For the text-containing cell, return its midpoint in (x, y) coordinate format. 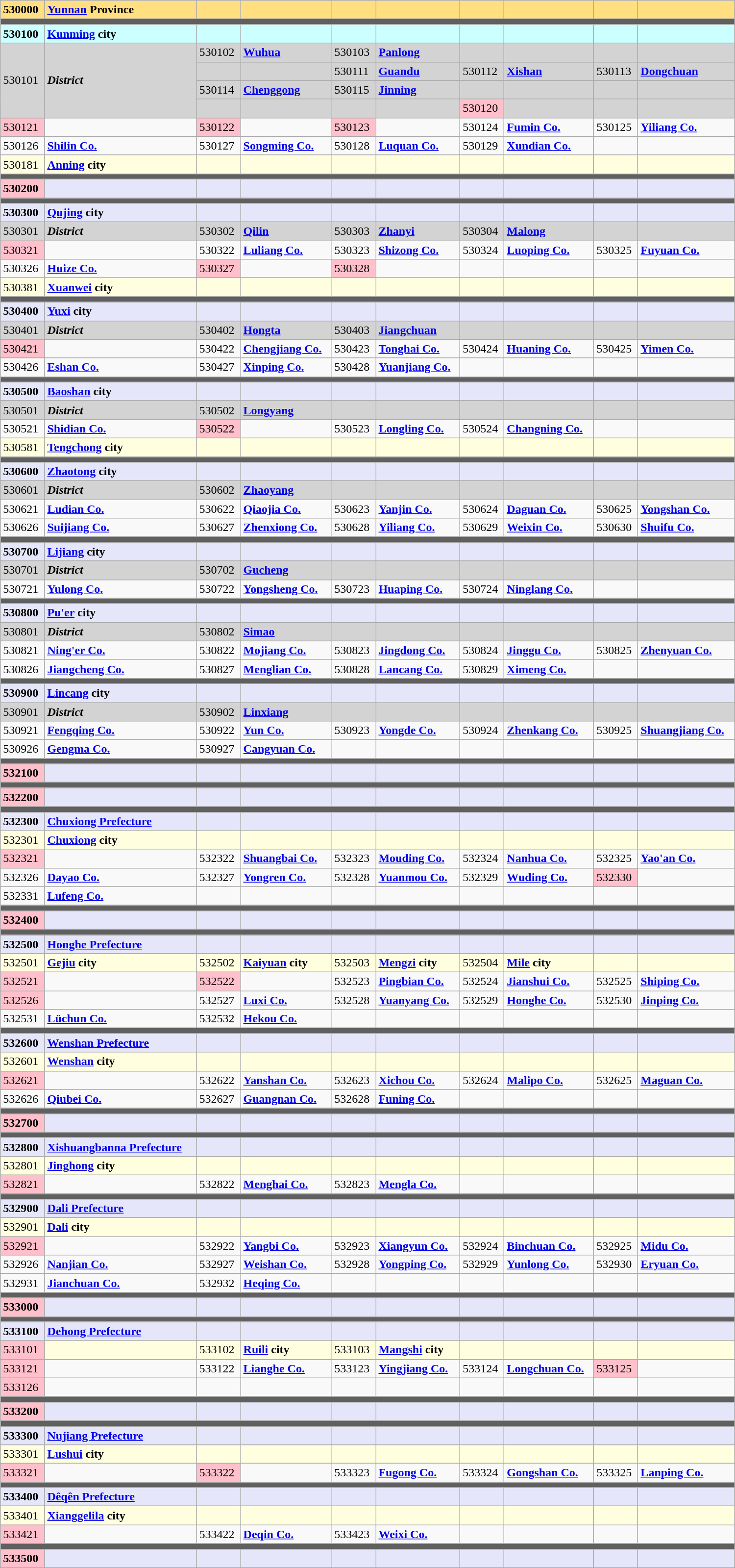
532530 (616, 1000)
530402 (219, 330)
Panlong (418, 52)
533301 (23, 1454)
Zhanyi (418, 231)
532522 (219, 982)
530822 (219, 650)
Lianghe Co. (286, 1368)
Nanjian Co. (121, 1265)
530522 (219, 429)
530427 (219, 367)
532526 (23, 1000)
530827 (219, 669)
Mengzi city (418, 963)
Fumin Co. (549, 127)
Menghai Co. (286, 1184)
Yongshan Co. (686, 509)
530722 (219, 589)
Malipo Co. (549, 1080)
Ninglang Co. (549, 589)
Mile city (549, 963)
Xishan (549, 71)
Weixi Co. (418, 1534)
532529 (482, 1000)
532325 (616, 859)
532326 (23, 877)
Fengqing Co. (121, 731)
Jinghong city (121, 1165)
532504 (482, 963)
Yanjin Co. (418, 509)
Luoping Co. (549, 250)
530524 (482, 429)
Guangnan Co. (286, 1099)
532622 (219, 1080)
Fuyuan Co. (686, 250)
532929 (482, 1265)
532822 (219, 1184)
Yimen Co. (686, 349)
533124 (482, 1368)
532928 (354, 1265)
530323 (354, 250)
532327 (219, 877)
Baoshan city (121, 391)
533200 (23, 1411)
532331 (23, 896)
Huaping Co. (418, 589)
530602 (219, 490)
530425 (616, 349)
530627 (219, 528)
532527 (219, 1000)
532931 (23, 1283)
Yun Co. (286, 731)
532323 (354, 859)
530621 (23, 509)
530927 (219, 749)
530900 (23, 693)
530400 (23, 311)
Songming Co. (286, 146)
533401 (23, 1516)
532924 (482, 1246)
530324 (482, 250)
530901 (23, 711)
530823 (354, 650)
530624 (482, 509)
532324 (482, 859)
530925 (616, 731)
Yulong Co. (121, 589)
530115 (354, 90)
530327 (219, 269)
533321 (23, 1473)
Qiaojia Co. (286, 509)
530801 (23, 632)
Yunnan Province (121, 10)
Mengla Co. (418, 1184)
Nanhua Co. (549, 859)
532525 (616, 982)
532600 (23, 1043)
Zhenxiong Co. (286, 528)
Xichou Co. (418, 1080)
Yangbi Co. (286, 1246)
533102 (219, 1350)
530000 (23, 10)
Jianchuan Co. (121, 1283)
Zhenkang Co. (549, 731)
Yingjiang Co. (418, 1368)
530112 (482, 71)
530826 (23, 669)
530300 (23, 213)
Yunlong Co. (549, 1265)
530127 (219, 146)
Dongchuan (686, 71)
530501 (23, 410)
Xianggelila city (121, 1516)
Linxiang (286, 711)
533421 (23, 1534)
532800 (23, 1147)
532926 (23, 1265)
Dêqên Prefecture (121, 1497)
530701 (23, 570)
Longling Co. (418, 429)
532801 (23, 1165)
530301 (23, 231)
Lijiang city (121, 552)
Longchuan Co. (549, 1368)
Yongsheng Co. (286, 589)
532927 (219, 1265)
532524 (482, 982)
Jingdong Co. (418, 650)
530129 (482, 146)
Fugong Co. (418, 1473)
530103 (354, 52)
Eshan Co. (121, 367)
530401 (23, 330)
530600 (23, 472)
530102 (219, 52)
Yongping Co. (418, 1265)
Shiping Co. (686, 982)
532621 (23, 1080)
530821 (23, 650)
Chuxiong city (121, 840)
Weishan Co. (286, 1265)
530721 (23, 589)
Pingbian Co. (418, 982)
532900 (23, 1209)
Hongta (286, 330)
Mojiang Co. (286, 650)
Yuanyang Co. (418, 1000)
532628 (354, 1099)
533121 (23, 1368)
Wuhua (286, 52)
532532 (219, 1019)
Dayao Co. (121, 877)
530121 (23, 127)
Mangshi city (418, 1350)
533101 (23, 1350)
530302 (219, 231)
533123 (354, 1368)
530328 (354, 269)
Gengma Co. (121, 749)
530124 (482, 127)
530128 (354, 146)
530829 (482, 669)
Lincang city (121, 693)
Dehong Prefecture (121, 1331)
Funing Co. (418, 1099)
530422 (219, 349)
Dali city (121, 1227)
Lancang Co. (418, 669)
530126 (23, 146)
530926 (23, 749)
532502 (219, 963)
Heqing Co. (286, 1283)
530601 (23, 490)
532925 (616, 1246)
Jinning (418, 90)
530724 (482, 589)
Longyang (286, 410)
533325 (616, 1473)
532923 (354, 1246)
Xinping Co. (286, 367)
532821 (23, 1184)
533103 (354, 1350)
532330 (616, 877)
530114 (219, 90)
Zhenyuan Co. (686, 650)
Lufeng Co. (121, 896)
Lushui city (121, 1454)
Luxi Co. (286, 1000)
Binchuan Co. (549, 1246)
Jiangchuan (418, 330)
530800 (23, 613)
Yuxi city (121, 311)
530421 (23, 349)
530123 (354, 127)
Jianshui Co. (549, 982)
Midu Co. (686, 1246)
Maguan Co. (686, 1080)
530628 (354, 528)
Qilin (286, 231)
532626 (23, 1099)
Anning city (121, 164)
Cangyuan Co. (286, 749)
Chuxiong Prefecture (121, 821)
530702 (219, 570)
532300 (23, 821)
530802 (219, 632)
Honghe Co. (549, 1000)
Gucheng (286, 570)
Shuangbai Co. (286, 859)
530403 (354, 330)
Xuanwei city (121, 287)
Changning Co. (549, 429)
530321 (23, 250)
Suijiang Co. (121, 528)
532625 (616, 1080)
533126 (23, 1387)
533422 (219, 1534)
Ruili city (286, 1350)
530626 (23, 528)
533322 (219, 1473)
530381 (23, 287)
530922 (219, 731)
530581 (23, 447)
530120 (482, 108)
530500 (23, 391)
Wuding Co. (549, 877)
530902 (219, 711)
530723 (354, 589)
Yuanjiang Co. (418, 367)
532930 (616, 1265)
532501 (23, 963)
Nujiang Prefecture (121, 1435)
530924 (482, 731)
532624 (482, 1080)
532400 (23, 920)
533324 (482, 1473)
532322 (219, 859)
530181 (23, 164)
532823 (354, 1184)
533323 (354, 1473)
530625 (616, 509)
530303 (354, 231)
532627 (219, 1099)
Wenshan city (121, 1062)
Yuanmou Co. (418, 877)
532922 (219, 1246)
530523 (354, 429)
Yanshan Co. (286, 1080)
Yongren Co. (286, 877)
Shizong Co. (418, 250)
Zhaotong city (121, 472)
532301 (23, 840)
Chenggong (286, 90)
532329 (482, 877)
Kunming city (121, 34)
530428 (354, 367)
Ximeng Co. (549, 669)
Zhaoyang (286, 490)
Xishuangbanna Prefecture (121, 1147)
533500 (23, 1558)
530101 (23, 80)
530923 (354, 731)
532500 (23, 944)
Simao (286, 632)
530630 (616, 528)
532100 (23, 773)
530502 (219, 410)
532901 (23, 1227)
530824 (482, 650)
530629 (482, 528)
530304 (482, 231)
Eryuan Co. (686, 1265)
Qiubei Co. (121, 1099)
532523 (354, 982)
Ning'er Co. (121, 650)
530326 (23, 269)
530322 (219, 250)
Honghe Prefecture (121, 944)
533423 (354, 1534)
Qujing city (121, 213)
530825 (616, 650)
Ludian Co. (121, 509)
Huaning Co. (549, 349)
Menglian Co. (286, 669)
Tonghai Co. (418, 349)
533400 (23, 1497)
Shuangjiang Co. (686, 731)
532932 (219, 1283)
533100 (23, 1331)
532200 (23, 797)
530623 (354, 509)
Wenshan Prefecture (121, 1043)
532700 (23, 1123)
532328 (354, 877)
Hekou Co. (286, 1019)
530921 (23, 731)
530700 (23, 552)
Dali Prefecture (121, 1209)
Kaiyuan city (286, 963)
Shidian Co. (121, 429)
Malong (549, 231)
Xundian Co. (549, 146)
532601 (23, 1062)
530426 (23, 367)
Pu'er city (121, 613)
532321 (23, 859)
Yongde Co. (418, 731)
530828 (354, 669)
Gongshan Co. (549, 1473)
533122 (219, 1368)
Shilin Co. (121, 146)
Lüchun Co. (121, 1019)
Luquan Co. (418, 146)
530200 (23, 188)
Jinggu Co. (549, 650)
Shuifu Co. (686, 528)
Mouding Co. (418, 859)
Huize Co. (121, 269)
Lanping Co. (686, 1473)
Chengjiang Co. (286, 349)
533000 (23, 1307)
Luliang Co. (286, 250)
530521 (23, 429)
530125 (616, 127)
530111 (354, 71)
Jinping Co. (686, 1000)
530100 (23, 34)
Jiangcheng Co. (121, 669)
530122 (219, 127)
Gejiu city (121, 963)
530622 (219, 509)
532623 (354, 1080)
Daguan Co. (549, 509)
530424 (482, 349)
Yao'an Co. (686, 859)
532531 (23, 1019)
532528 (354, 1000)
Xiangyun Co. (418, 1246)
530113 (616, 71)
Deqin Co. (286, 1534)
532503 (354, 963)
530325 (616, 250)
530423 (354, 349)
Weixin Co. (549, 528)
533125 (616, 1368)
Guandu (418, 71)
532521 (23, 982)
533300 (23, 1435)
Tengchong city (121, 447)
532921 (23, 1246)
